Determine the (x, y) coordinate at the center of the cell enclosing the given text.  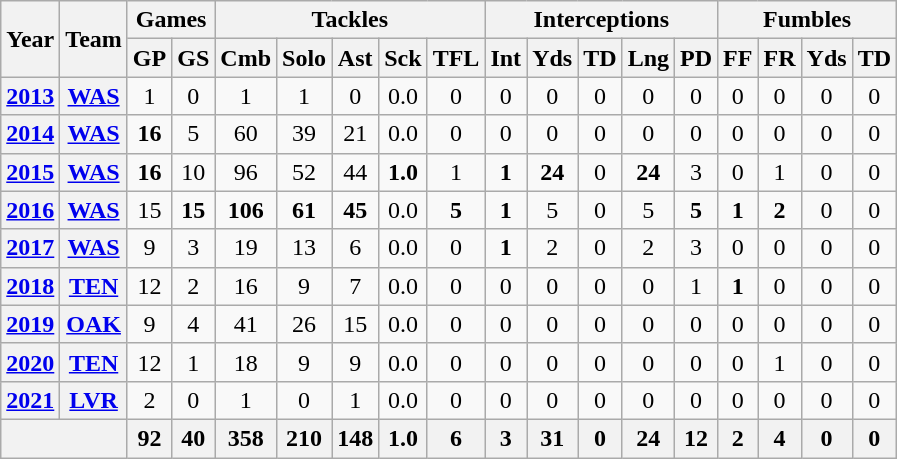
2018 (30, 286)
19 (246, 248)
26 (304, 324)
Lng (648, 58)
Int (506, 58)
Year (30, 39)
2019 (30, 324)
10 (194, 172)
106 (246, 210)
18 (246, 362)
41 (246, 324)
92 (149, 438)
Games (170, 20)
96 (246, 172)
Interceptions (602, 20)
Fumbles (808, 20)
Solo (304, 58)
31 (552, 438)
61 (304, 210)
210 (304, 438)
GP (149, 58)
2016 (30, 210)
TFL (456, 58)
GS (194, 58)
2015 (30, 172)
52 (304, 172)
60 (246, 134)
FF (738, 58)
Tackles (350, 20)
44 (356, 172)
2014 (30, 134)
Ast (356, 58)
45 (356, 210)
2013 (30, 96)
2020 (30, 362)
39 (304, 134)
LVR (94, 400)
OAK (94, 324)
21 (356, 134)
7 (356, 286)
FR (780, 58)
Team (94, 39)
PD (696, 58)
148 (356, 438)
2017 (30, 248)
Sck (403, 58)
13 (304, 248)
358 (246, 438)
2021 (30, 400)
40 (194, 438)
Cmb (246, 58)
